From the cell containing the given text, extract its center point as [X, Y] coordinate. 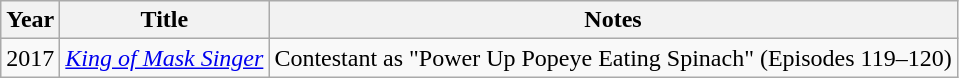
2017 [30, 58]
Title [164, 20]
Year [30, 20]
Notes [613, 20]
Contestant as "Power Up Popeye Eating Spinach" (Episodes 119–120) [613, 58]
King of Mask Singer [164, 58]
